For the text-containing cell, return its midpoint in (x, y) coordinate format. 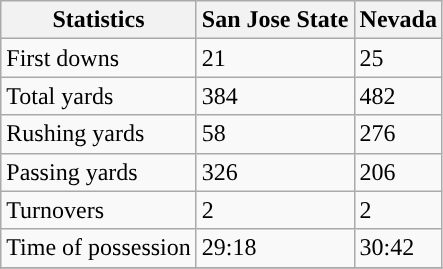
25 (398, 58)
Statistics (99, 20)
Nevada (398, 20)
Total yards (99, 96)
Turnovers (99, 210)
206 (398, 172)
384 (275, 96)
21 (275, 58)
326 (275, 172)
29:18 (275, 248)
58 (275, 134)
276 (398, 134)
Passing yards (99, 172)
First downs (99, 58)
San Jose State (275, 20)
Rushing yards (99, 134)
482 (398, 96)
30:42 (398, 248)
Time of possession (99, 248)
